Extract the (X, Y) coordinate from the center of the cell holding the provided text.  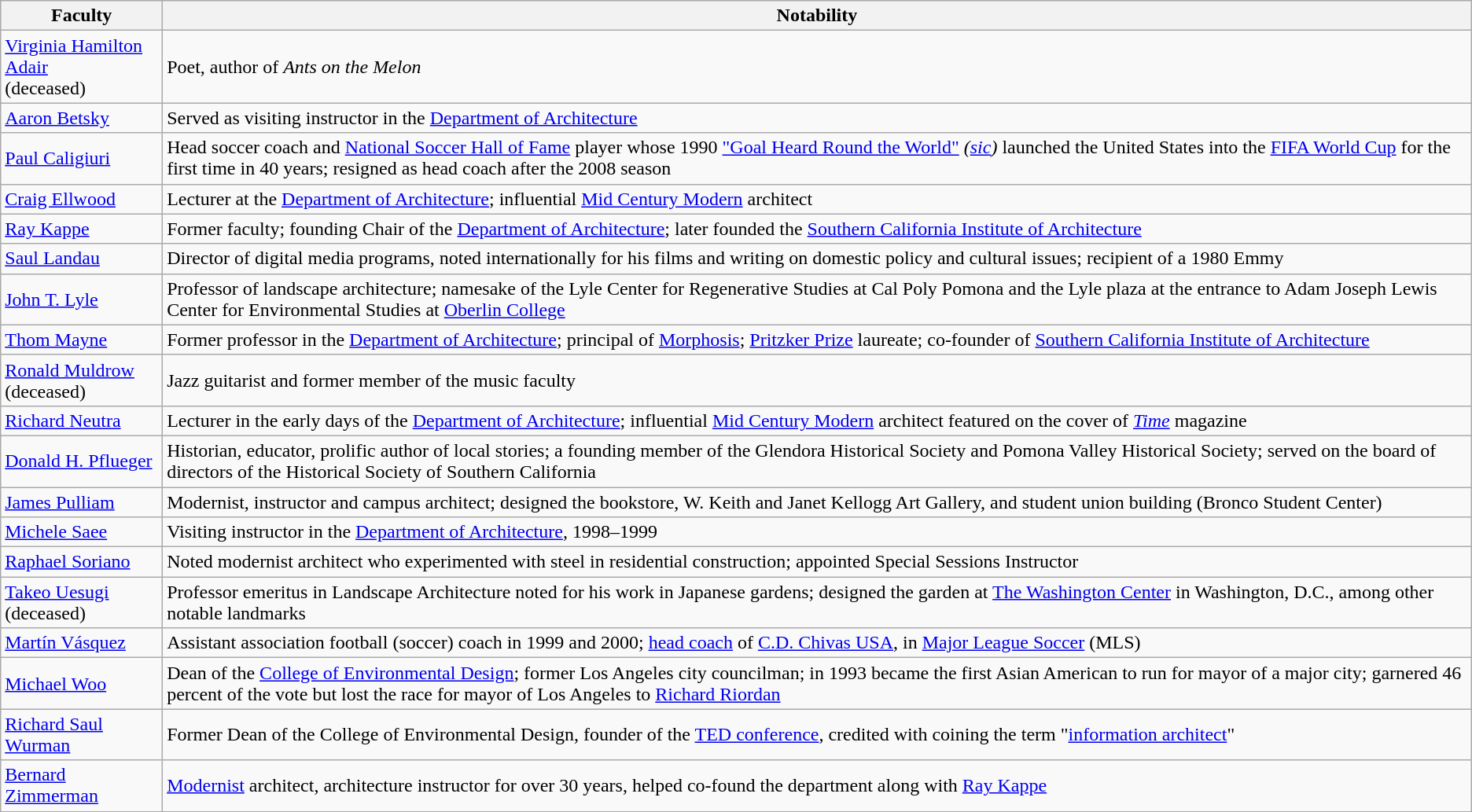
Thom Mayne (82, 340)
John T. Lyle (82, 299)
Lecturer at the Department of Architecture; influential Mid Century Modern architect (818, 199)
Poet, author of Ants on the Melon (818, 67)
Michele Saee (82, 532)
Served as visiting instructor in the Department of Architecture (818, 118)
Richard Saul Wurman (82, 734)
Raphael Soriano (82, 562)
Former faculty; founding Chair of the Department of Architecture; later founded the Southern California Institute of Architecture (818, 229)
Paul Caligiuri (82, 159)
Takeo Uesugi(deceased) (82, 602)
Visiting instructor in the Department of Architecture, 1998–1999 (818, 532)
Director of digital media programs, noted internationally for his films and writing on domestic policy and cultural issues; recipient of a 1980 Emmy (818, 259)
Jazz guitarist and former member of the music faculty (818, 380)
Donald H. Pflueger (82, 461)
Ray Kappe (82, 229)
Notability (818, 16)
Richard Neutra (82, 421)
Assistant association football (soccer) coach in 1999 and 2000; head coach of C.D. Chivas USA, in Major League Soccer (MLS) (818, 643)
Former Dean of the College of Environmental Design, founder of the TED conference, credited with coining the term "information architect" (818, 734)
Martín Vásquez (82, 643)
James Pulliam (82, 502)
Virginia Hamilton Adair(deceased) (82, 67)
Craig Ellwood (82, 199)
Faculty (82, 16)
Saul Landau (82, 259)
Aaron Betsky (82, 118)
Modernist architect, architecture instructor for over 30 years, helped co-found the department along with Ray Kappe (818, 786)
Ronald Muldrow(deceased) (82, 380)
Bernard Zimmerman (82, 786)
Lecturer in the early days of the Department of Architecture; influential Mid Century Modern architect featured on the cover of Time magazine (818, 421)
Noted modernist architect who experimented with steel in residential construction; appointed Special Sessions Instructor (818, 562)
Michael Woo (82, 684)
